Return (X, Y) of the center of cell containing provided text 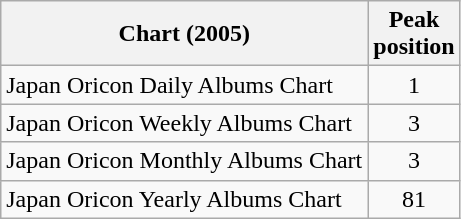
Japan Oricon Daily Albums Chart (184, 85)
Japan Oricon Yearly Albums Chart (184, 199)
1 (414, 85)
Chart (2005) (184, 34)
Japan Oricon Weekly Albums Chart (184, 123)
81 (414, 199)
Japan Oricon Monthly Albums Chart (184, 161)
Peakposition (414, 34)
